Output the (x, y) coordinate of the center of the cell containing the given text.  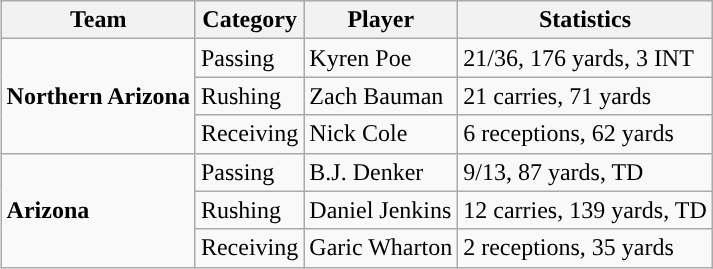
Category (249, 20)
Daniel Jenkins (381, 210)
12 carries, 139 yards, TD (586, 210)
Kyren Poe (381, 58)
Player (381, 20)
21 carries, 71 yards (586, 96)
Statistics (586, 20)
Zach Bauman (381, 96)
Nick Cole (381, 134)
Northern Arizona (98, 96)
9/13, 87 yards, TD (586, 172)
Arizona (98, 210)
21/36, 176 yards, 3 INT (586, 58)
Team (98, 20)
B.J. Denker (381, 172)
Garic Wharton (381, 248)
2 receptions, 35 yards (586, 248)
6 receptions, 62 yards (586, 134)
